Extract the [X, Y] coordinate from the center of the cell holding the provided text.  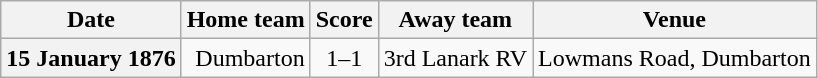
Dumbarton [246, 58]
Score [344, 20]
Date [91, 20]
Home team [246, 20]
Away team [455, 20]
3rd Lanark RV [455, 58]
15 January 1876 [91, 58]
Venue [675, 20]
Lowmans Road, Dumbarton [675, 58]
1–1 [344, 58]
